Find where the given text appears and provide that cell's center as (x, y) coordinate. 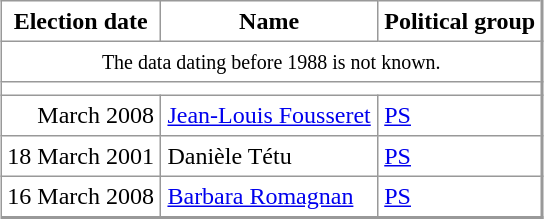
Danièle Tétu (270, 156)
16 March 2008 (81, 196)
Jean-Louis Fousseret (270, 115)
The data dating before 1988 is not known. (272, 61)
Election date (81, 21)
Political group (460, 21)
March 2008 (81, 115)
Barbara Romagnan (270, 196)
Name (270, 21)
18 March 2001 (81, 156)
